From the cell containing the given text, extract its center point as [x, y] coordinate. 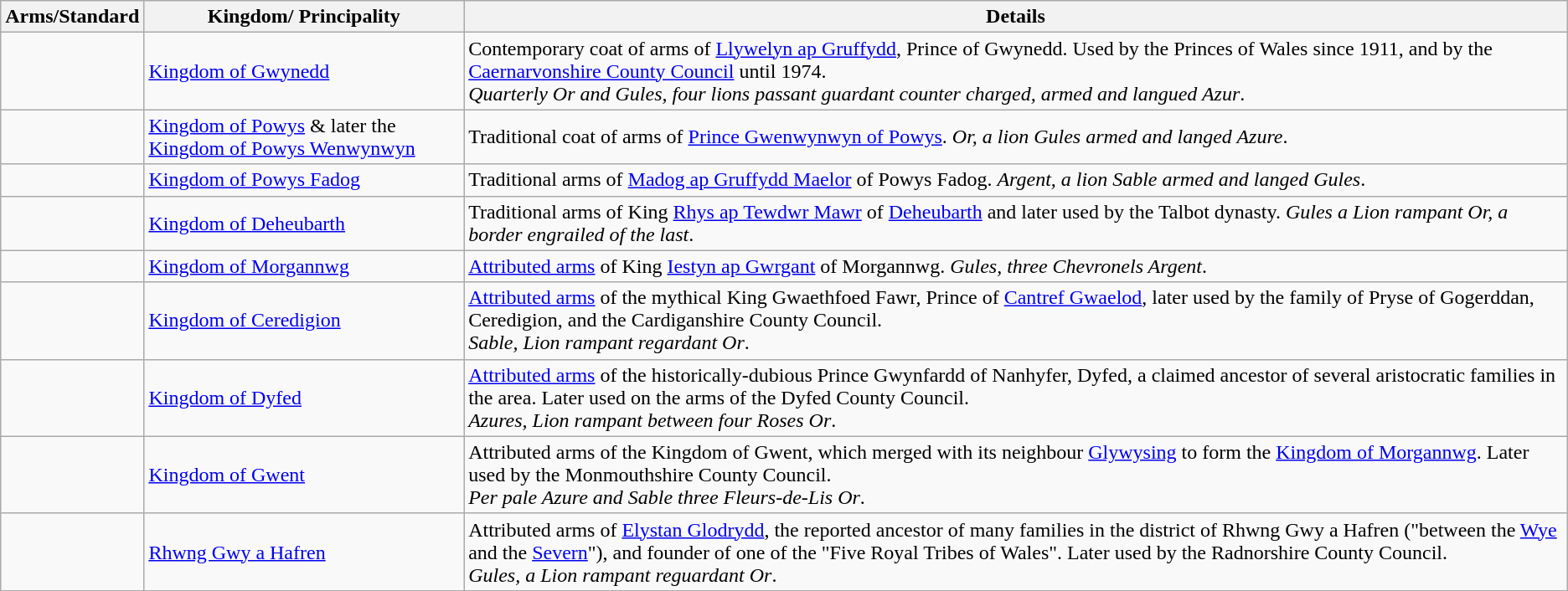
Kingdom of Dyfed [304, 398]
Traditional arms of Madog ap Gruffydd Maelor of Powys Fadog. Argent, a lion Sable armed and langed Gules. [1016, 180]
Kingdom/ Principality [304, 17]
Kingdom of Deheubarth [304, 223]
Kingdom of Ceredigion [304, 321]
Traditional coat of arms of Prince Gwenwynwyn of Powys. Or, a lion Gules armed and langed Azure. [1016, 137]
Rhwng Gwy a Hafren [304, 552]
Kingdom of Morgannwg [304, 266]
Attributed arms of King Iestyn ap Gwrgant of Morgannwg. Gules, three Chevronels Argent. [1016, 266]
Kingdom of Powys & later the Kingdom of Powys Wenwynwyn [304, 137]
Kingdom of Gwent [304, 475]
Kingdom of Gwynedd [304, 71]
Kingdom of Powys Fadog [304, 180]
Arms/Standard [72, 17]
Details [1016, 17]
